Locate the cell with the specified text and output its [X, Y] center coordinate. 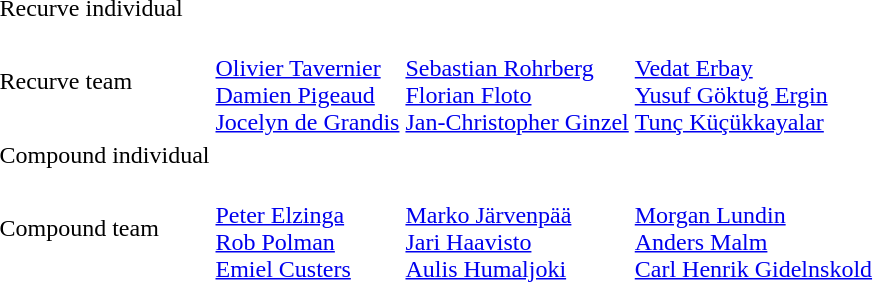
Olivier TavernierDamien PigeaudJocelyn de Grandis [308, 82]
Vedat ErbayYusuf Göktuğ ErginTunç Küçükkayalar [753, 82]
Sebastian RohrbergFlorian FlotoJan-Christopher Ginzel [517, 82]
